For the text-containing cell, return its midpoint in [x, y] coordinate format. 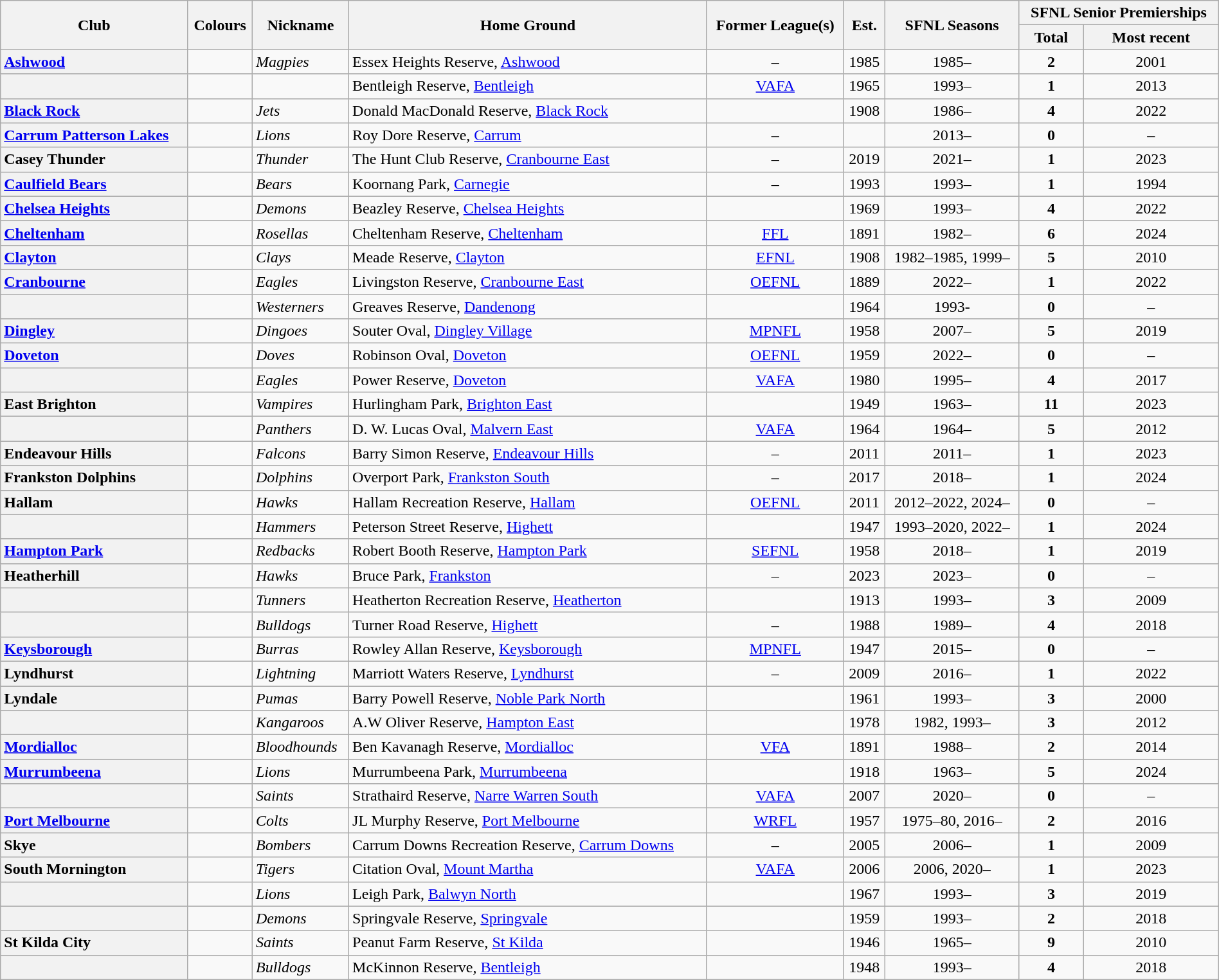
The Hunt Club Reserve, Cranbourne East [528, 159]
1994 [1151, 184]
Frankston Dolphins [94, 478]
Kangaroos [300, 723]
Total [1052, 37]
Redbacks [300, 551]
JL Murphy Reserve, Port Melbourne [528, 821]
Strathaird Reserve, Narre Warren South [528, 796]
D. W. Lucas Oval, Malvern East [528, 429]
Colours [220, 25]
Souter Oval, Dingley Village [528, 331]
Dolphins [300, 478]
Nickname [300, 25]
Colts [300, 821]
Lyndale [94, 698]
Hammers [300, 527]
Heatherhill [94, 576]
EFNL [775, 257]
Casey Thunder [94, 159]
1949 [864, 404]
1975–80, 2016– [952, 821]
Cheltenham [94, 233]
Rowley Allan Reserve, Keysborough [528, 649]
Ashwood [94, 62]
1993- [952, 307]
1982, 1993– [952, 723]
Hurlingham Park, Brighton East [528, 404]
Ben Kavanagh Reserve, Mordialloc [528, 747]
Jets [300, 111]
Essex Heights Reserve, Ashwood [528, 62]
Lightning [300, 673]
Caulfield Bears [94, 184]
1993–2020, 2022– [952, 527]
1986– [952, 111]
Est. [864, 25]
Doves [300, 356]
1918 [864, 772]
St Kilda City [94, 943]
Bears [300, 184]
Rosellas [300, 233]
WRFL [775, 821]
1978 [864, 723]
Panthers [300, 429]
1967 [864, 894]
2016– [952, 673]
2021– [952, 159]
Koornang Park, Carnegie [528, 184]
Tunners [300, 600]
1988– [952, 747]
Bloodhounds [300, 747]
Magpies [300, 62]
Roy Dore Reserve, Carrum [528, 135]
Power Reserve, Doveton [528, 380]
A.W Oliver Reserve, Hampton East [528, 723]
Club [94, 25]
Thunder [300, 159]
Most recent [1151, 37]
Turner Road Reserve, Highett [528, 624]
Mordialloc [94, 747]
Former League(s) [775, 25]
1982–1985, 1999– [952, 257]
Bentleigh Reserve, Bentleigh [528, 86]
2023– [952, 576]
Hampton Park [94, 551]
Skye [94, 845]
2014 [1151, 747]
2006 [864, 869]
2020– [952, 796]
Dingley [94, 331]
SFNL Seasons [952, 25]
Greaves Reserve, Dandenong [528, 307]
Cranbourne [94, 282]
Donald MacDonald Reserve, Black Rock [528, 111]
1982– [952, 233]
2016 [1151, 821]
Dingoes [300, 331]
Robert Booth Reserve, Hampton Park [528, 551]
Springvale Reserve, Springvale [528, 918]
1946 [864, 943]
1993 [864, 184]
2006, 2020– [952, 869]
Peterson Street Reserve, Highett [528, 527]
2011– [952, 453]
SFNL Senior Premierships [1119, 13]
East Brighton [94, 404]
Cheltenham Reserve, Cheltenham [528, 233]
Hallam [94, 502]
Westerners [300, 307]
6 [1052, 233]
Overport Park, Frankston South [528, 478]
Keysborough [94, 649]
FFL [775, 233]
1964– [952, 429]
Murrumbeena [94, 772]
Livingston Reserve, Cranbourne East [528, 282]
Carrum Downs Recreation Reserve, Carrum Downs [528, 845]
South Mornington [94, 869]
1961 [864, 698]
2007– [952, 331]
Doveton [94, 356]
Murrumbeena Park, Murrumbeena [528, 772]
1969 [864, 208]
SEFNL [775, 551]
Black Rock [94, 111]
Carrum Patterson Lakes [94, 135]
1957 [864, 821]
1985– [952, 62]
VFA [775, 747]
Port Melbourne [94, 821]
Falcons [300, 453]
11 [1052, 404]
Barry Simon Reserve, Endeavour Hills [528, 453]
1980 [864, 380]
Marriott Waters Reserve, Lyndhurst [528, 673]
1948 [864, 967]
2013 [1151, 86]
Clayton [94, 257]
Barry Powell Reserve, Noble Park North [528, 698]
2007 [864, 796]
Heatherton Recreation Reserve, Heatherton [528, 600]
Clays [300, 257]
Beazley Reserve, Chelsea Heights [528, 208]
Home Ground [528, 25]
2001 [1151, 62]
Hallam Recreation Reserve, Hallam [528, 502]
9 [1052, 943]
Lyndhurst [94, 673]
2015– [952, 649]
McKinnon Reserve, Bentleigh [528, 967]
Pumas [300, 698]
1913 [864, 600]
1988 [864, 624]
2012–2022, 2024– [952, 502]
Robinson Oval, Doveton [528, 356]
1989– [952, 624]
Bruce Park, Frankston [528, 576]
1985 [864, 62]
1965– [952, 943]
Endeavour Hills [94, 453]
2006– [952, 845]
Burras [300, 649]
1965 [864, 86]
Chelsea Heights [94, 208]
Tigers [300, 869]
2005 [864, 845]
2013– [952, 135]
1889 [864, 282]
Meade Reserve, Clayton [528, 257]
1995– [952, 380]
Leigh Park, Balwyn North [528, 894]
2000 [1151, 698]
Bombers [300, 845]
Vampires [300, 404]
Citation Oval, Mount Martha [528, 869]
Peanut Farm Reserve, St Kilda [528, 943]
